Provide the [X, Y] coordinate of the cell's center where the given text is located.  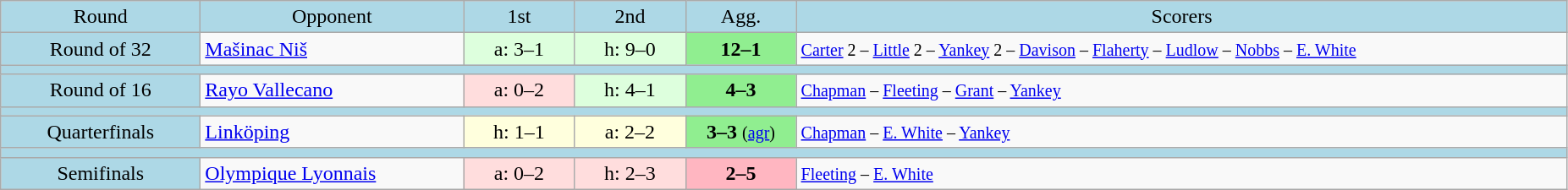
Agg. [741, 17]
12–1 [741, 49]
Chapman – Fleeting – Grant – Yankey [1181, 90]
h: 4–1 [630, 90]
Round [101, 17]
Fleeting – E. White [1181, 173]
3–3 (agr) [741, 132]
Rayo Vallecano [332, 90]
a: 3–1 [520, 49]
Round of 32 [101, 49]
Carter 2 – Little 2 – Yankey 2 – Davison – Flaherty – Ludlow – Nobbs – E. White [1181, 49]
Round of 16 [101, 90]
Quarterfinals [101, 132]
Mašinac Niš [332, 49]
2nd [630, 17]
Scorers [1181, 17]
h: 9–0 [630, 49]
Semifinals [101, 173]
Olympique Lyonnais [332, 173]
h: 2–3 [630, 173]
2–5 [741, 173]
Linköping [332, 132]
Opponent [332, 17]
4–3 [741, 90]
a: 2–2 [630, 132]
1st [520, 17]
Chapman – E. White – Yankey [1181, 132]
h: 1–1 [520, 132]
